For the text-containing cell, return its midpoint in (X, Y) coordinate format. 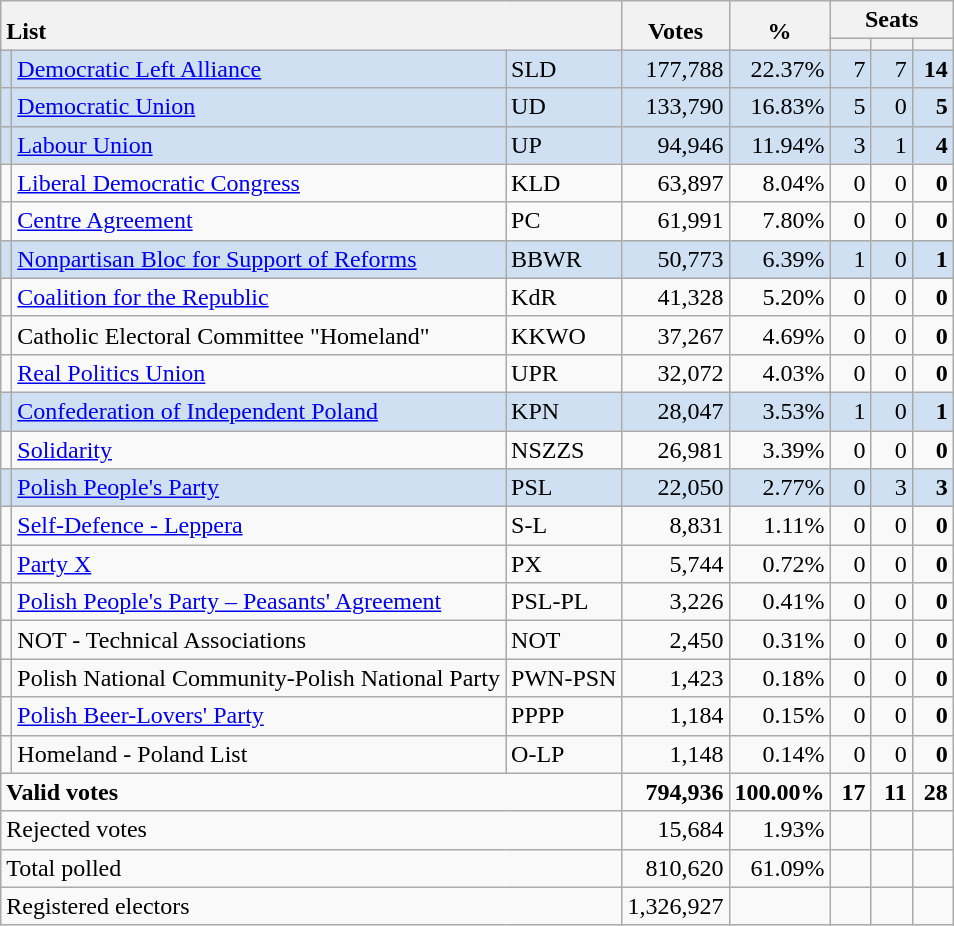
Total polled (312, 868)
1.11% (780, 526)
4.69% (780, 335)
61.09% (780, 868)
28 (932, 792)
Homeland - Poland List (259, 754)
1,184 (676, 716)
Catholic Electoral Committee "Homeland" (259, 335)
Seats (892, 20)
22,050 (676, 488)
KKWO (564, 335)
Democratic Union (259, 107)
List (312, 26)
3.39% (780, 449)
1.93% (780, 830)
% (780, 26)
NSZZS (564, 449)
2,450 (676, 640)
810,620 (676, 868)
PWN-PSN (564, 678)
Polish People's Party – Peasants' Agreement (259, 602)
11.94% (780, 145)
0.18% (780, 678)
Polish National Community-Polish National Party (259, 678)
Solidarity (259, 449)
NOT - Technical Associations (259, 640)
61,991 (676, 221)
5.20% (780, 297)
Self-Defence - Leppera (259, 526)
0.15% (780, 716)
SLD (564, 69)
177,788 (676, 69)
4.03% (780, 373)
Confederation of Independent Poland (259, 411)
UP (564, 145)
Centre Agreement (259, 221)
32,072 (676, 373)
KPN (564, 411)
2.77% (780, 488)
0.72% (780, 564)
16.83% (780, 107)
UD (564, 107)
0.41% (780, 602)
PX (564, 564)
133,790 (676, 107)
15,684 (676, 830)
Valid votes (312, 792)
PC (564, 221)
1,423 (676, 678)
Party X (259, 564)
KLD (564, 183)
Liberal Democratic Congress (259, 183)
Nonpartisan Bloc for Support of Reforms (259, 259)
3,226 (676, 602)
3.53% (780, 411)
0.14% (780, 754)
Democratic Left Alliance (259, 69)
17 (850, 792)
50,773 (676, 259)
7.80% (780, 221)
1,148 (676, 754)
PSL-PL (564, 602)
26,981 (676, 449)
94,946 (676, 145)
Registered electors (312, 906)
0.31% (780, 640)
Votes (676, 26)
PSL (564, 488)
11 (892, 792)
28,047 (676, 411)
Labour Union (259, 145)
Rejected votes (312, 830)
794,936 (676, 792)
PPPP (564, 716)
BBWR (564, 259)
37,267 (676, 335)
S-L (564, 526)
O-LP (564, 754)
Real Politics Union (259, 373)
22.37% (780, 69)
6.39% (780, 259)
Coalition for the Republic (259, 297)
5,744 (676, 564)
KdR (564, 297)
14 (932, 69)
Polish People's Party (259, 488)
4 (932, 145)
63,897 (676, 183)
1,326,927 (676, 906)
8.04% (780, 183)
8,831 (676, 526)
NOT (564, 640)
41,328 (676, 297)
100.00% (780, 792)
Polish Beer-Lovers' Party (259, 716)
UPR (564, 373)
